Capture the cell that displays the provided text and extract its (x, y) central coordinate. 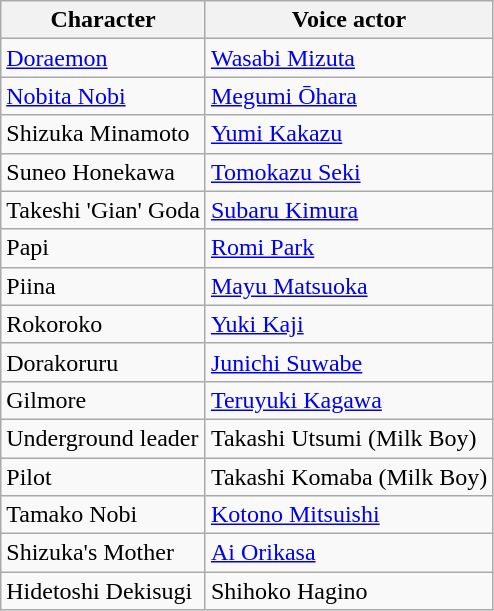
Gilmore (104, 400)
Nobita Nobi (104, 96)
Romi Park (348, 248)
Mayu Matsuoka (348, 286)
Pilot (104, 477)
Kotono Mitsuishi (348, 515)
Shizuka Minamoto (104, 134)
Suneo Honekawa (104, 172)
Tamako Nobi (104, 515)
Voice actor (348, 20)
Takeshi 'Gian' Goda (104, 210)
Dorakoruru (104, 362)
Shihoko Hagino (348, 591)
Takashi Utsumi (Milk Boy) (348, 438)
Yuki Kaji (348, 324)
Papi (104, 248)
Tomokazu Seki (348, 172)
Hidetoshi Dekisugi (104, 591)
Takashi Komaba (Milk Boy) (348, 477)
Teruyuki Kagawa (348, 400)
Shizuka's Mother (104, 553)
Subaru Kimura (348, 210)
Wasabi Mizuta (348, 58)
Megumi Ōhara (348, 96)
Junichi Suwabe (348, 362)
Underground leader (104, 438)
Rokoroko (104, 324)
Character (104, 20)
Doraemon (104, 58)
Yumi Kakazu (348, 134)
Ai Orikasa (348, 553)
Piina (104, 286)
